Determine the [X, Y] coordinate at the center of the cell enclosing the given text.  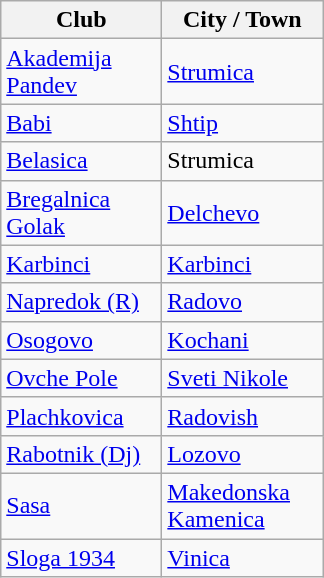
Sasa [82, 506]
Vinica [242, 557]
Kochani [242, 340]
Sloga 1934 [82, 557]
Ovche Pole [82, 378]
Akademija Pandev [82, 72]
Makedonska Kamenica [242, 506]
Bregalnica Golak [82, 212]
Napredok (R) [82, 302]
Babi [82, 123]
Osogovo [82, 340]
Radovo [242, 302]
City / Town [242, 20]
Radovish [242, 416]
Plachkovica [82, 416]
Lozovo [242, 454]
Club [82, 20]
Belasica [82, 161]
Delchevo [242, 212]
Shtip [242, 123]
Rabotnik (Dj) [82, 454]
Sveti Nikole [242, 378]
